Search for the cell housing the specified text and yield its [X, Y] center coordinate. 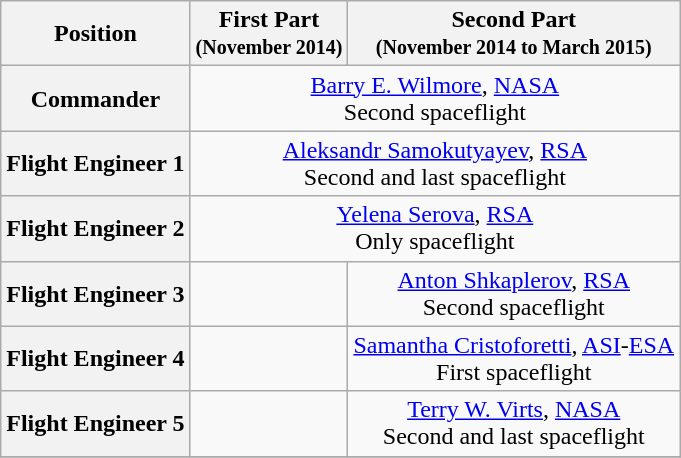
Second Part(November 2014 to March 2015) [514, 34]
Flight Engineer 1 [96, 164]
Aleksandr Samokutyayev, RSASecond and last spaceflight [435, 164]
Flight Engineer 2 [96, 228]
Commander [96, 98]
Barry E. Wilmore, NASASecond spaceflight [435, 98]
First Part(November 2014) [269, 34]
Position [96, 34]
Yelena Serova, RSAOnly spaceflight [435, 228]
Flight Engineer 3 [96, 294]
Samantha Cristoforetti, ASI-ESAFirst spaceflight [514, 358]
Flight Engineer 4 [96, 358]
Terry W. Virts, NASASecond and last spaceflight [514, 424]
Flight Engineer 5 [96, 424]
Anton Shkaplerov, RSASecond spaceflight [514, 294]
